Pinpoint the cell where the given text exists, returning its (X, Y) midpoint coordinate. 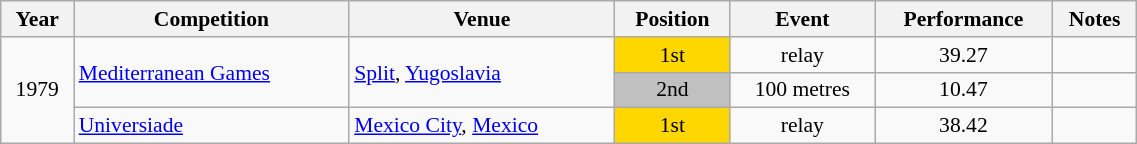
Year (38, 19)
39.27 (963, 55)
Competition (212, 19)
1979 (38, 90)
Performance (963, 19)
Mediterranean Games (212, 72)
Split, Yugoslavia (482, 72)
Mexico City, Mexico (482, 126)
Universiade (212, 126)
100 metres (802, 90)
Event (802, 19)
10.47 (963, 90)
38.42 (963, 126)
Position (673, 19)
Venue (482, 19)
2nd (673, 90)
Notes (1094, 19)
